Locate the cell with the specified text and output its (x, y) center coordinate. 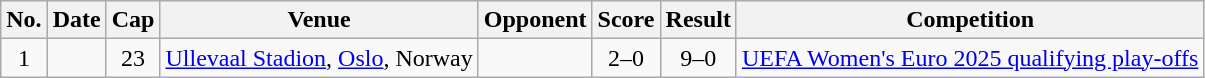
Cap (133, 20)
Venue (319, 20)
Score (626, 20)
Competition (970, 20)
Opponent (535, 20)
Ullevaal Stadion, Oslo, Norway (319, 58)
1 (24, 58)
23 (133, 58)
9–0 (698, 58)
No. (24, 20)
UEFA Women's Euro 2025 qualifying play-offs (970, 58)
2–0 (626, 58)
Date (76, 20)
Result (698, 20)
